Return the [X, Y] coordinate for the center point of the cell that contains the specified text.  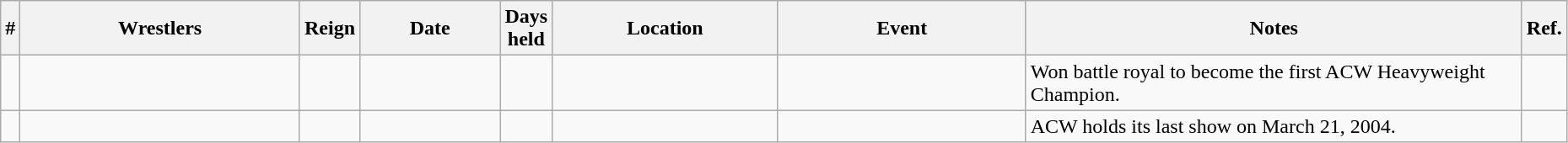
Event [902, 29]
Won battle royal to become the first ACW Heavyweight Champion. [1274, 82]
Location [665, 29]
Wrestlers [160, 29]
Daysheld [526, 29]
Ref. [1544, 29]
# [10, 29]
Date [430, 29]
Notes [1274, 29]
ACW holds its last show on March 21, 2004. [1274, 126]
Reign [329, 29]
